Pinpoint the cell where the given text exists, returning its [X, Y] midpoint coordinate. 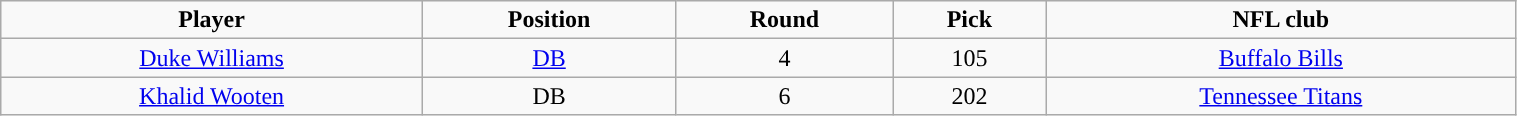
6 [784, 96]
Duke Williams [212, 58]
Buffalo Bills [1281, 58]
105 [969, 58]
4 [784, 58]
NFL club [1281, 20]
Khalid Wooten [212, 96]
Position [548, 20]
Player [212, 20]
Round [784, 20]
202 [969, 96]
Pick [969, 20]
Tennessee Titans [1281, 96]
